Provide the [x, y] coordinate of the cell's center where the given text is located.  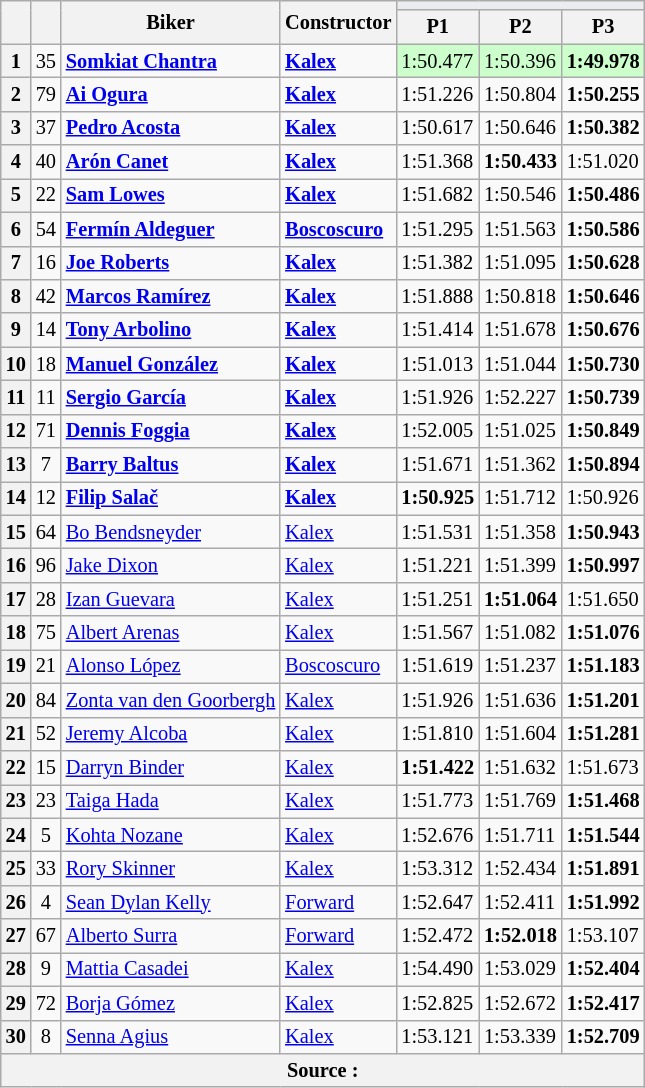
1:51.382 [438, 263]
1:51.711 [520, 835]
35 [46, 61]
1:51.281 [604, 734]
1:51.992 [604, 902]
1:50.486 [604, 195]
1:50.628 [604, 263]
Mattia Casadei [170, 969]
Constructor [338, 22]
1:51.025 [520, 431]
Izan Guevara [170, 599]
37 [46, 128]
P3 [604, 27]
1:51.671 [438, 465]
13 [16, 465]
42 [46, 296]
1:51.563 [520, 229]
Barry Baltus [170, 465]
1:51.888 [438, 296]
1:52.227 [520, 397]
1:50.849 [604, 431]
1:52.709 [604, 1037]
1:51.226 [438, 94]
Alberto Surra [170, 936]
Jeremy Alcoba [170, 734]
30 [16, 1037]
17 [16, 599]
2 [16, 94]
1:50.730 [604, 364]
1:51.673 [604, 767]
1:52.434 [520, 868]
1:53.029 [520, 969]
1:51.632 [520, 767]
Albert Arenas [170, 633]
1:51.064 [520, 599]
Kohta Nozane [170, 835]
20 [16, 700]
Dennis Foggia [170, 431]
1:51.295 [438, 229]
1:51.013 [438, 364]
29 [16, 1003]
1:51.678 [520, 330]
3 [16, 128]
Marcos Ramírez [170, 296]
Filip Salač [170, 498]
1:51.636 [520, 700]
1:51.604 [520, 734]
1:51.044 [520, 364]
1:52.411 [520, 902]
Sam Lowes [170, 195]
1:52.647 [438, 902]
Biker [170, 22]
79 [46, 94]
1:51.020 [604, 162]
1:49.978 [604, 61]
Zonta van den Goorbergh [170, 700]
27 [16, 936]
1:51.544 [604, 835]
Manuel González [170, 364]
1:51.183 [604, 666]
1:52.404 [604, 969]
1:51.399 [520, 565]
Arón Canet [170, 162]
52 [46, 734]
Bo Bendsneyder [170, 532]
1:50.997 [604, 565]
1:51.531 [438, 532]
67 [46, 936]
1:50.255 [604, 94]
1:51.076 [604, 633]
10 [16, 364]
1:50.433 [520, 162]
1:52.472 [438, 936]
25 [16, 868]
64 [46, 532]
1:53.339 [520, 1037]
P2 [520, 27]
19 [16, 666]
1:51.368 [438, 162]
Pedro Acosta [170, 128]
1:52.672 [520, 1003]
P1 [438, 27]
1:52.676 [438, 835]
33 [46, 868]
Fermín Aldeguer [170, 229]
1:51.773 [438, 801]
54 [46, 229]
6 [16, 229]
1:50.804 [520, 94]
1:51.362 [520, 465]
1:50.818 [520, 296]
1:50.926 [604, 498]
Borja Gómez [170, 1003]
1:51.619 [438, 666]
1:51.414 [438, 330]
1:50.894 [604, 465]
24 [16, 835]
1:54.490 [438, 969]
1:51.422 [438, 767]
1:52.005 [438, 431]
1:51.251 [438, 599]
1:51.682 [438, 195]
1:51.358 [520, 532]
1:50.925 [438, 498]
72 [46, 1003]
1 [16, 61]
1:51.891 [604, 868]
Sergio García [170, 397]
1:53.107 [604, 936]
Rory Skinner [170, 868]
1:51.712 [520, 498]
40 [46, 162]
Joe Roberts [170, 263]
1:53.121 [438, 1037]
1:51.095 [520, 263]
1:50.382 [604, 128]
Taiga Hada [170, 801]
Senna Agius [170, 1037]
1:51.221 [438, 565]
1:50.676 [604, 330]
1:51.650 [604, 599]
1:52.018 [520, 936]
96 [46, 565]
1:50.477 [438, 61]
1:50.739 [604, 397]
Source : [323, 1070]
1:51.237 [520, 666]
1:51.082 [520, 633]
1:50.617 [438, 128]
75 [46, 633]
Alonso López [170, 666]
71 [46, 431]
1:51.468 [604, 801]
1:51.769 [520, 801]
Tony Arbolino [170, 330]
26 [16, 902]
1:50.396 [520, 61]
1:52.825 [438, 1003]
Jake Dixon [170, 565]
1:50.586 [604, 229]
1:50.943 [604, 532]
Sean Dylan Kelly [170, 902]
Darryn Binder [170, 767]
1:50.546 [520, 195]
1:52.417 [604, 1003]
1:51.810 [438, 734]
1:51.201 [604, 700]
Ai Ogura [170, 94]
84 [46, 700]
1:53.312 [438, 868]
Somkiat Chantra [170, 61]
1:51.567 [438, 633]
